Output the (x, y) coordinate of the center of the cell containing the given text.  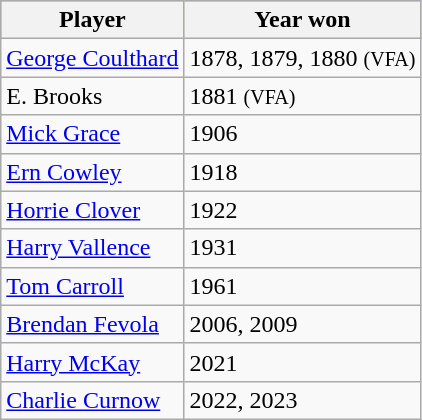
George Coulthard (92, 58)
Ern Cowley (92, 172)
2022, 2023 (302, 400)
1922 (302, 210)
Harry Vallence (92, 248)
1931 (302, 248)
Player (92, 20)
2006, 2009 (302, 324)
E. Brooks (92, 96)
Brendan Fevola (92, 324)
1881 (VFA) (302, 96)
1918 (302, 172)
Tom Carroll (92, 286)
1961 (302, 286)
1878, 1879, 1880 (VFA) (302, 58)
Charlie Curnow (92, 400)
1906 (302, 134)
Mick Grace (92, 134)
Year won (302, 20)
2021 (302, 362)
Horrie Clover (92, 210)
Harry McKay (92, 362)
